Extract the (x, y) coordinate from the center of the cell holding the provided text.  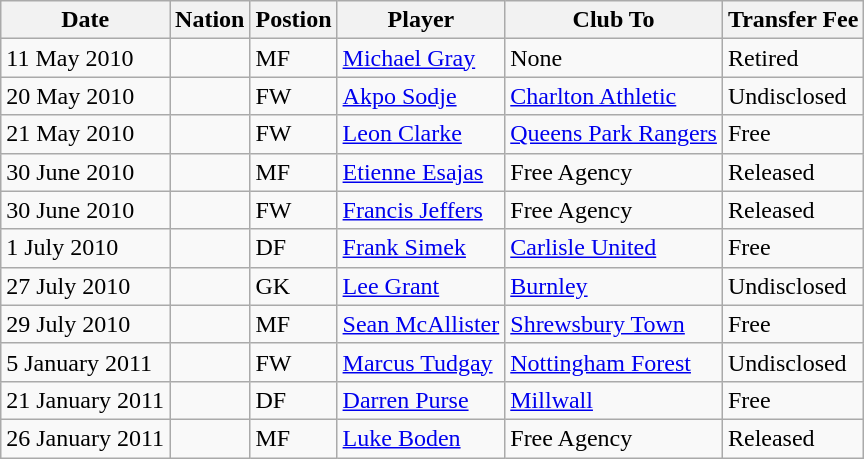
Nation (210, 20)
11 May 2010 (86, 58)
Date (86, 20)
5 January 2011 (86, 362)
None (614, 58)
Francis Jeffers (421, 210)
GK (294, 286)
Shrewsbury Town (614, 324)
21 January 2011 (86, 400)
Player (421, 20)
Burnley (614, 286)
Transfer Fee (792, 20)
Luke Boden (421, 438)
29 July 2010 (86, 324)
Michael Gray (421, 58)
26 January 2011 (86, 438)
Lee Grant (421, 286)
Retired (792, 58)
Charlton Athletic (614, 96)
1 July 2010 (86, 248)
Club To (614, 20)
20 May 2010 (86, 96)
Postion (294, 20)
Sean McAllister (421, 324)
27 July 2010 (86, 286)
Millwall (614, 400)
Frank Simek (421, 248)
Leon Clarke (421, 134)
21 May 2010 (86, 134)
Akpo Sodje (421, 96)
Carlisle United (614, 248)
Darren Purse (421, 400)
Queens Park Rangers (614, 134)
Marcus Tudgay (421, 362)
Etienne Esajas (421, 172)
Nottingham Forest (614, 362)
